Return the (X, Y) coordinate for the center point of the cell that contains the specified text.  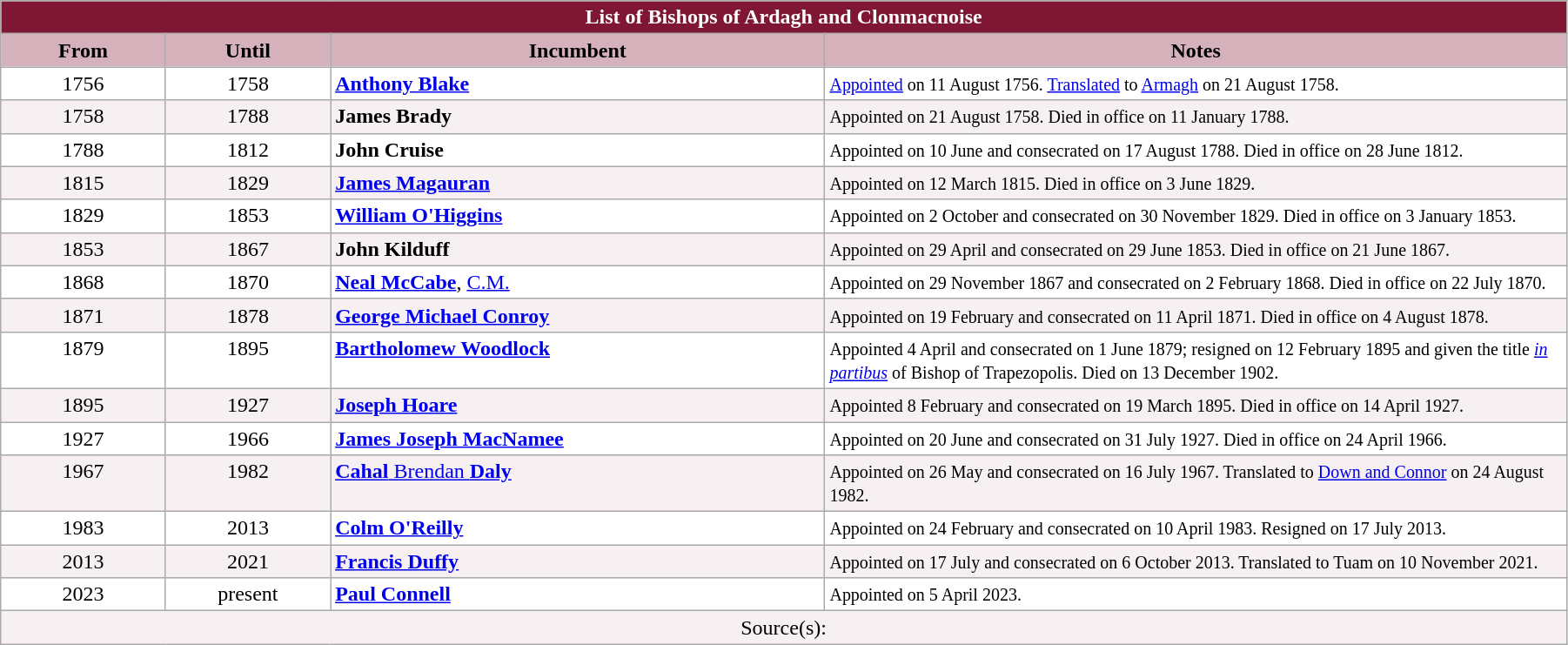
Appointed on 5 April 2023. (1196, 595)
James Brady (578, 117)
Appointed on 19 February and consecrated on 11 April 1871. Died in office on 4 August 1878. (1196, 315)
1982 (247, 484)
1868 (84, 282)
Incumbent (578, 50)
John Cruise (578, 150)
1815 (84, 183)
James Magauran (578, 183)
Appointed 8 February and consecrated on 19 March 1895. Died in office on 14 April 1927. (1196, 405)
Appointed on 29 April and consecrated on 29 June 1853. Died in office on 21 June 1867. (1196, 249)
Appointed on 12 March 1815. Died in office on 3 June 1829. (1196, 183)
Appointed on 11 August 1756. Translated to Armagh on 21 August 1758. (1196, 84)
present (247, 595)
1966 (247, 438)
Appointed on 21 August 1758. Died in office on 11 January 1788. (1196, 117)
1756 (84, 84)
List of Bishops of Ardagh and Clonmacnoise (784, 17)
Appointed on 2 October and consecrated on 30 November 1829. Died in office on 3 January 1853. (1196, 216)
Anthony Blake (578, 84)
Notes (1196, 50)
1812 (247, 150)
Until (247, 50)
Paul Connell (578, 595)
Bartholomew Woodlock (578, 360)
Source(s): (784, 628)
Cahal Brendan Daly (578, 484)
Joseph Hoare (578, 405)
James Joseph MacNamee (578, 438)
Appointed on 29 November 1867 and consecrated on 2 February 1868. Died in office on 22 July 1870. (1196, 282)
Colm O'Reilly (578, 528)
Appointed on 20 June and consecrated on 31 July 1927. Died in office on 24 April 1966. (1196, 438)
From (84, 50)
Appointed on 17 July and consecrated on 6 October 2013. Translated to Tuam on 10 November 2021. (1196, 561)
Appointed on 26 May and consecrated on 16 July 1967. Translated to Down and Connor on 24 August 1982. (1196, 484)
George Michael Conroy (578, 315)
2021 (247, 561)
Francis Duffy (578, 561)
1967 (84, 484)
1878 (247, 315)
2023 (84, 595)
1879 (84, 360)
Neal McCabe, C.M. (578, 282)
William O'Higgins (578, 216)
John Kilduff (578, 249)
1867 (247, 249)
Appointed on 24 February and consecrated on 10 April 1983. Resigned on 17 July 2013. (1196, 528)
1870 (247, 282)
1871 (84, 315)
1983 (84, 528)
Appointed on 10 June and consecrated on 17 August 1788. Died in office on 28 June 1812. (1196, 150)
